Output the [X, Y] coordinate of the center of the cell containing the given text.  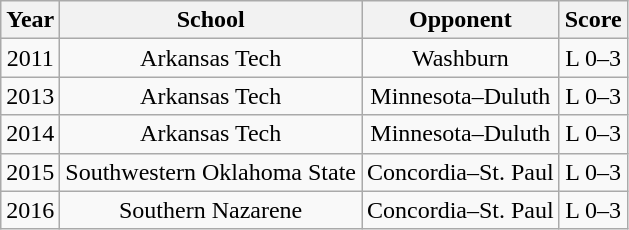
2016 [30, 210]
Southern Nazarene [211, 210]
Score [593, 20]
2015 [30, 172]
2011 [30, 58]
Opponent [461, 20]
Southwestern Oklahoma State [211, 172]
Washburn [461, 58]
School [211, 20]
2014 [30, 134]
2013 [30, 96]
Year [30, 20]
